Extract the [x, y] coordinate from the center of the cell holding the provided text.  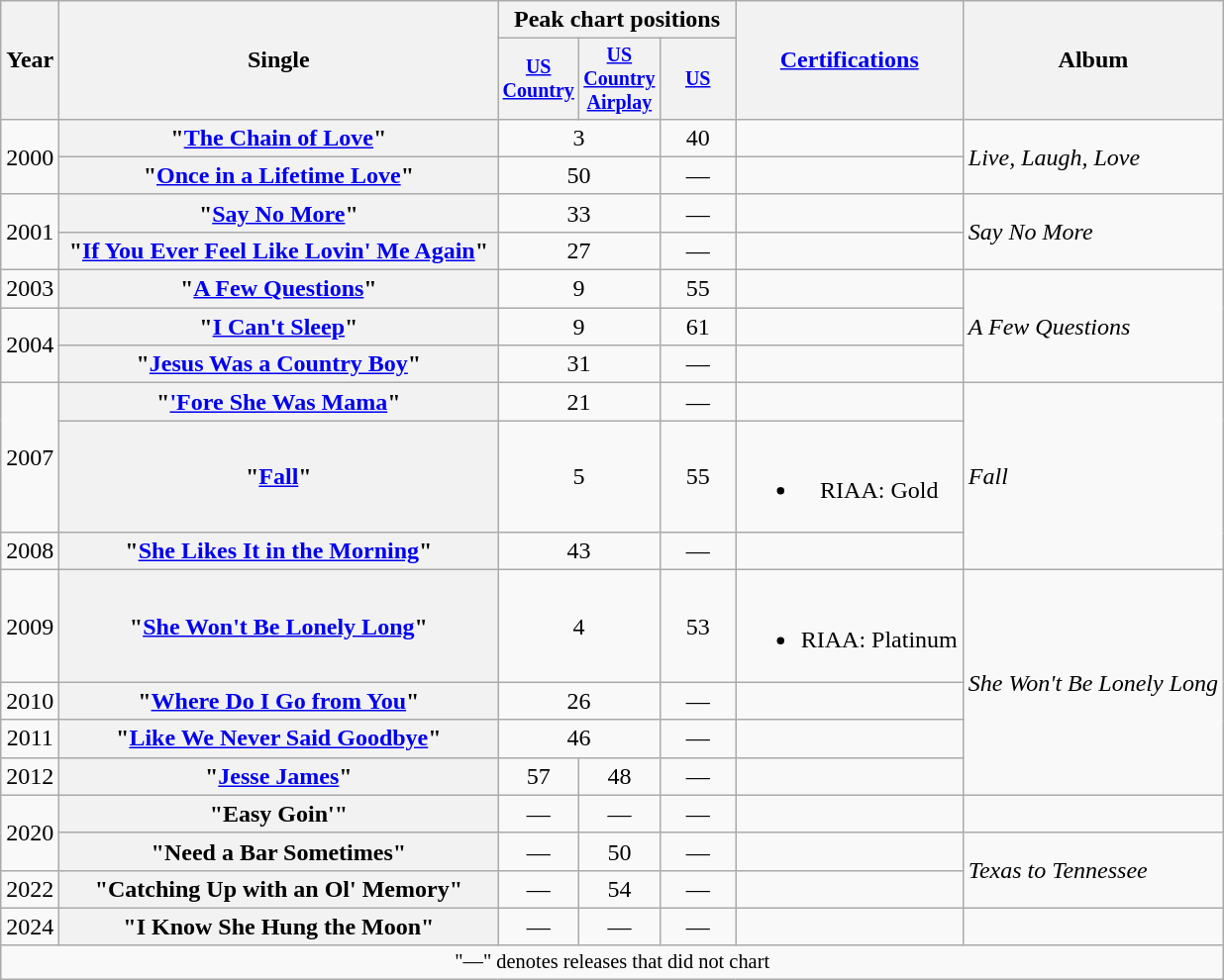
2008 [30, 551]
33 [578, 213]
Texas to Tennessee [1093, 870]
"Fall" [279, 477]
61 [697, 327]
53 [697, 626]
"Where Do I Go from You" [279, 701]
RIAA: Gold [850, 477]
4 [578, 626]
Peak chart positions [617, 20]
"Need a Bar Sometimes" [279, 851]
54 [620, 889]
US Country Airplay [620, 79]
2004 [30, 345]
US [697, 79]
Single [279, 60]
"She Likes It in the Morning" [279, 551]
2012 [30, 776]
Certifications [850, 60]
"—" denotes releases that did not chart [612, 962]
2020 [30, 833]
48 [620, 776]
"She Won't Be Lonely Long" [279, 626]
2009 [30, 626]
"If You Ever Feel Like Lovin' Me Again" [279, 250]
"Catching Up with an Ol' Memory" [279, 889]
21 [578, 402]
26 [578, 701]
2000 [30, 156]
"Say No More" [279, 213]
27 [578, 250]
3 [578, 138]
31 [578, 364]
US Country [539, 79]
RIAA: Platinum [850, 626]
"Jesus Was a Country Boy" [279, 364]
"I Know She Hung the Moon" [279, 927]
2022 [30, 889]
Album [1093, 60]
"Jesse James" [279, 776]
46 [578, 738]
"'Fore She Was Mama" [279, 402]
2007 [30, 457]
2011 [30, 738]
Say No More [1093, 232]
40 [697, 138]
"Easy Goin'" [279, 814]
2001 [30, 232]
2010 [30, 701]
Year [30, 60]
2003 [30, 289]
A Few Questions [1093, 327]
"A Few Questions" [279, 289]
Fall [1093, 477]
"I Can't Sleep" [279, 327]
"Like We Never Said Goodbye" [279, 738]
She Won't Be Lonely Long [1093, 683]
57 [539, 776]
5 [578, 477]
"Once in a Lifetime Love" [279, 175]
"The Chain of Love" [279, 138]
2024 [30, 927]
43 [578, 551]
Live, Laugh, Love [1093, 156]
